Output the [X, Y] coordinate of the center of the cell containing the given text.  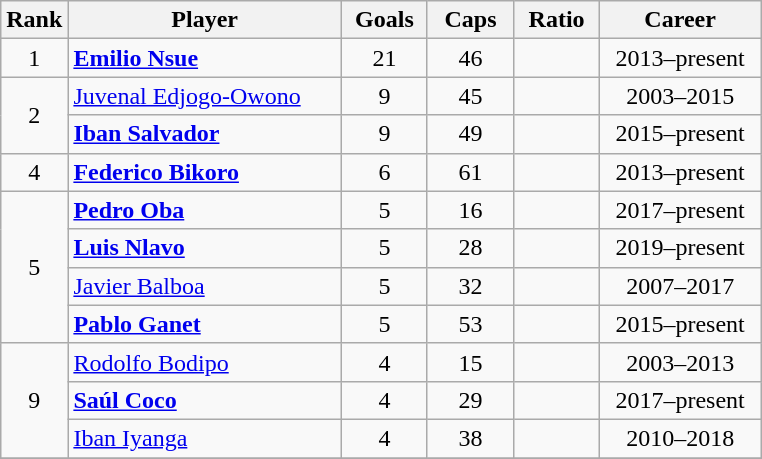
Federico Bikoro [205, 172]
Caps [470, 20]
2007–2017 [680, 286]
Goals [384, 20]
28 [470, 248]
Rodolfo Bodipo [205, 362]
Emilio Nsue [205, 58]
6 [384, 172]
Rank [34, 20]
Ratio [557, 20]
46 [470, 58]
15 [470, 362]
Pedro Oba [205, 210]
49 [470, 134]
38 [470, 438]
2019–present [680, 248]
2010–2018 [680, 438]
61 [470, 172]
Juvenal Edjogo-Owono [205, 96]
2003–2013 [680, 362]
2003–2015 [680, 96]
32 [470, 286]
Luis Nlavo [205, 248]
21 [384, 58]
Player [205, 20]
16 [470, 210]
Career [680, 20]
Javier Balboa [205, 286]
Iban Iyanga [205, 438]
45 [470, 96]
1 [34, 58]
Pablo Ganet [205, 324]
29 [470, 400]
Iban Salvador [205, 134]
Saúl Coco [205, 400]
53 [470, 324]
2 [34, 115]
